Search for the cell housing the specified text and yield its [X, Y] center coordinate. 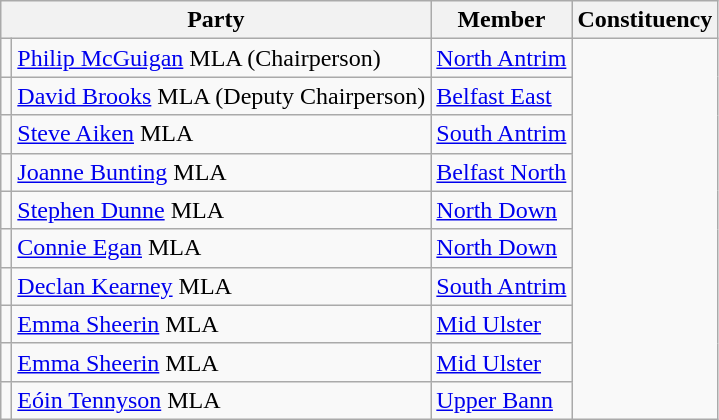
David Brooks MLA (Deputy Chairperson) [222, 96]
Belfast North [502, 172]
Constituency [645, 20]
Declan Kearney MLA [222, 286]
Member [502, 20]
Connie Egan MLA [222, 248]
Belfast East [502, 96]
Joanne Bunting MLA [222, 172]
Stephen Dunne MLA [222, 210]
Upper Bann [502, 400]
Philip McGuigan MLA (Chairperson) [222, 58]
Steve Aiken MLA [222, 134]
North Antrim [502, 58]
Party [216, 20]
Eóin Tennyson MLA [222, 400]
